Search for the cell housing the specified text and yield its [X, Y] center coordinate. 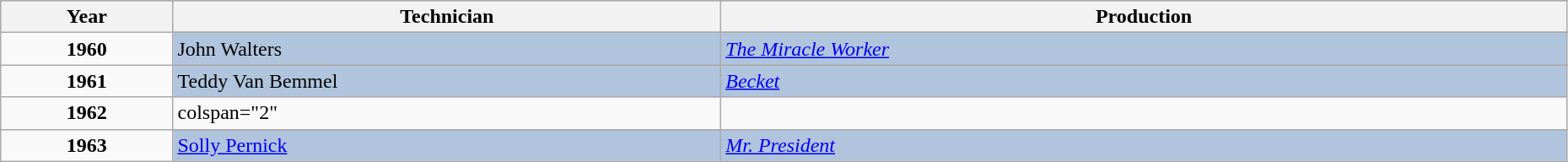
1962 [87, 113]
1961 [87, 81]
colspan="2" [447, 113]
Technician [447, 17]
John Walters [447, 49]
Year [87, 17]
Teddy Van Bemmel [447, 81]
Production [1144, 17]
Becket [1144, 81]
1960 [87, 49]
The Miracle Worker [1144, 49]
1963 [87, 145]
Solly Pernick [447, 145]
Mr. President [1144, 145]
